Capture the cell that displays the provided text and extract its [X, Y] central coordinate. 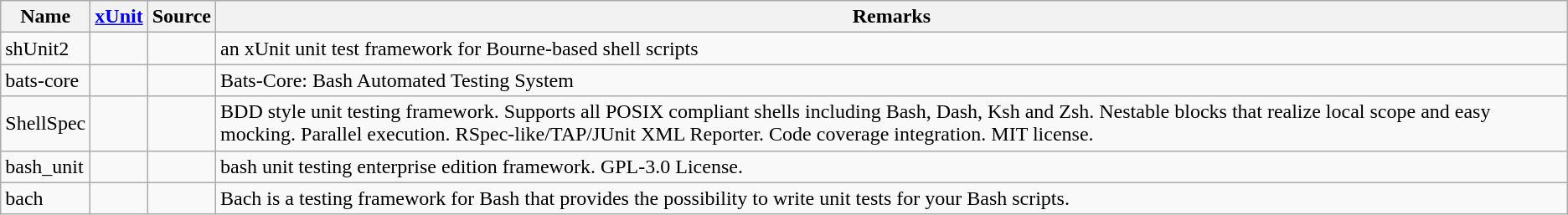
Source [181, 17]
shUnit2 [45, 49]
xUnit [119, 17]
Bats-Core: Bash Automated Testing System [892, 80]
ShellSpec [45, 124]
bach [45, 198]
Remarks [892, 17]
Name [45, 17]
Bach is a testing framework for Bash that provides the possibility to write unit tests for your Bash scripts. [892, 198]
bash_unit [45, 166]
bash unit testing enterprise edition framework. GPL-3.0 License. [892, 166]
an xUnit unit test framework for Bourne-based shell scripts [892, 49]
bats-core [45, 80]
